Return [x, y] of the center of cell containing provided text 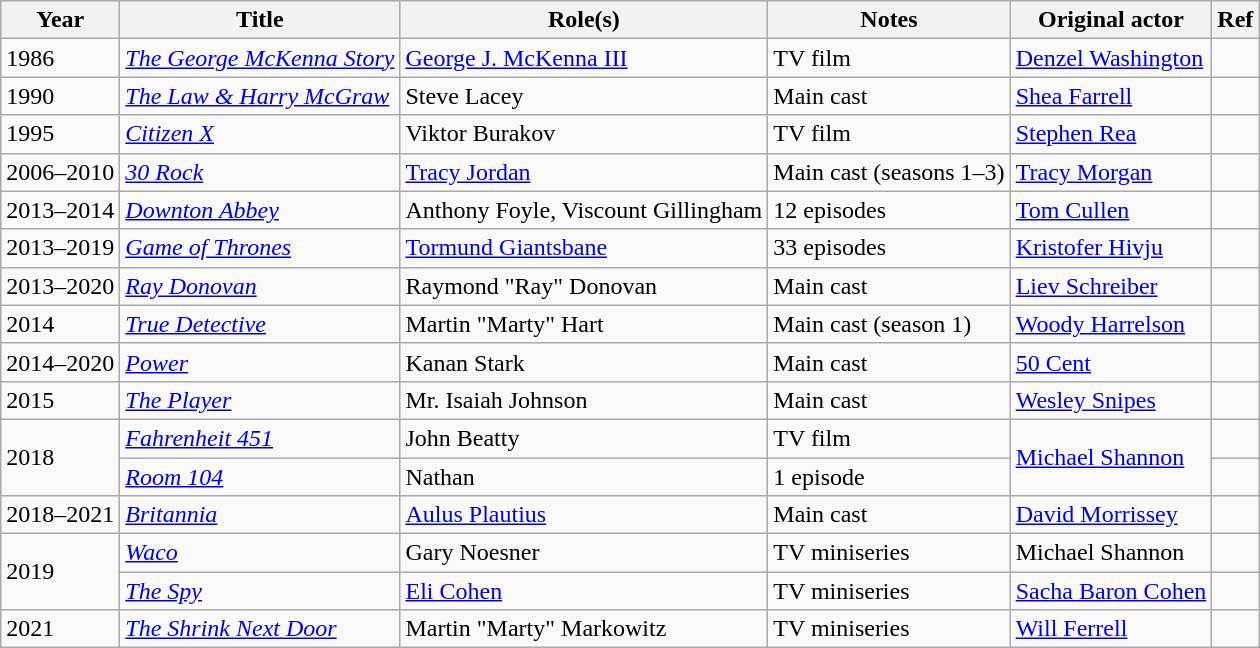
Ray Donovan [260, 286]
The George McKenna Story [260, 58]
Kristofer Hivju [1111, 248]
The Law & Harry McGraw [260, 96]
Mr. Isaiah Johnson [584, 400]
Power [260, 362]
12 episodes [889, 210]
Main cast (season 1) [889, 324]
Eli Cohen [584, 591]
Liev Schreiber [1111, 286]
Woody Harrelson [1111, 324]
1990 [60, 96]
Tormund Giantsbane [584, 248]
Downton Abbey [260, 210]
Notes [889, 20]
1986 [60, 58]
Sacha Baron Cohen [1111, 591]
Steve Lacey [584, 96]
2013–2014 [60, 210]
Will Ferrell [1111, 629]
Tom Cullen [1111, 210]
Wesley Snipes [1111, 400]
Ref [1236, 20]
Viktor Burakov [584, 134]
The Shrink Next Door [260, 629]
30 Rock [260, 172]
2021 [60, 629]
Waco [260, 553]
John Beatty [584, 438]
Shea Farrell [1111, 96]
David Morrissey [1111, 515]
Martin "Marty" Hart [584, 324]
Tracy Jordan [584, 172]
2019 [60, 572]
Nathan [584, 477]
Aulus Plautius [584, 515]
Gary Noesner [584, 553]
2014–2020 [60, 362]
Anthony Foyle, Viscount Gillingham [584, 210]
Raymond "Ray" Donovan [584, 286]
1 episode [889, 477]
Britannia [260, 515]
Title [260, 20]
2018 [60, 457]
Role(s) [584, 20]
Citizen X [260, 134]
Fahrenheit 451 [260, 438]
2013–2020 [60, 286]
2014 [60, 324]
Stephen Rea [1111, 134]
Main cast (seasons 1–3) [889, 172]
Denzel Washington [1111, 58]
Tracy Morgan [1111, 172]
The Spy [260, 591]
Original actor [1111, 20]
George J. McKenna III [584, 58]
The Player [260, 400]
Martin "Marty" Markowitz [584, 629]
1995 [60, 134]
Room 104 [260, 477]
2013–2019 [60, 248]
Game of Thrones [260, 248]
Kanan Stark [584, 362]
50 Cent [1111, 362]
Year [60, 20]
2006–2010 [60, 172]
33 episodes [889, 248]
2018–2021 [60, 515]
2015 [60, 400]
True Detective [260, 324]
